Determine the [X, Y] coordinate at the center of the cell enclosing the given text.  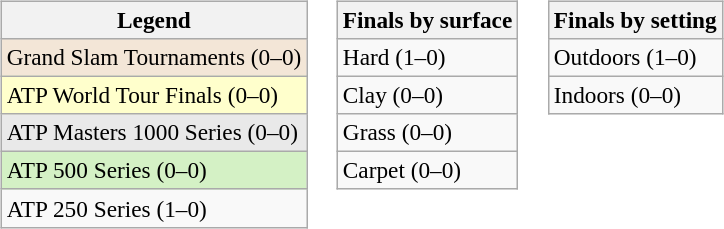
Finals by surface [427, 20]
Legend [154, 20]
Outdoors (1–0) [635, 57]
Carpet (0–0) [427, 171]
Finals by setting [635, 20]
ATP 500 Series (0–0) [154, 171]
ATP Masters 1000 Series (0–0) [154, 133]
Clay (0–0) [427, 95]
Hard (1–0) [427, 57]
ATP World Tour Finals (0–0) [154, 95]
Grass (0–0) [427, 133]
ATP 250 Series (1–0) [154, 208]
Indoors (0–0) [635, 95]
Grand Slam Tournaments (0–0) [154, 57]
